Return the (X, Y) coordinate for the center point of the cell that contains the specified text.  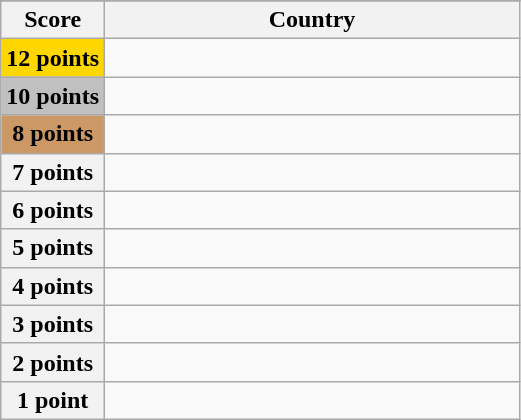
Score (53, 20)
2 points (53, 362)
Country (312, 20)
6 points (53, 210)
4 points (53, 286)
1 point (53, 400)
3 points (53, 324)
12 points (53, 58)
10 points (53, 96)
5 points (53, 248)
7 points (53, 172)
8 points (53, 134)
